Pinpoint the cell where the given text exists, returning its [x, y] midpoint coordinate. 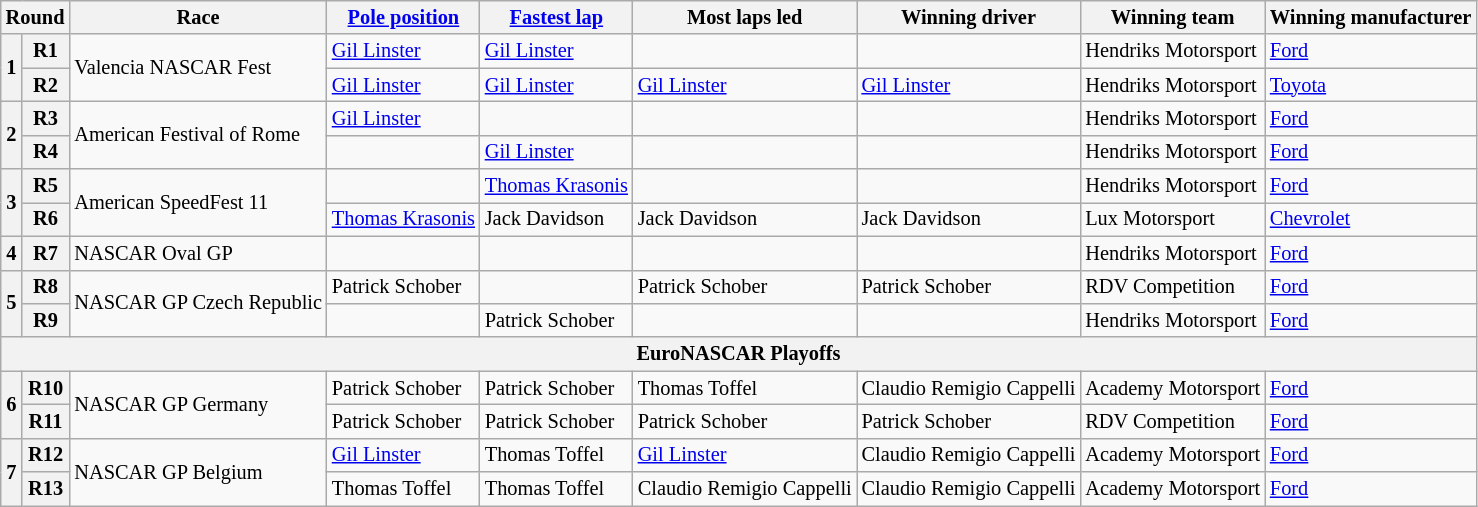
R2 [46, 85]
R11 [46, 421]
R3 [46, 118]
2 [12, 134]
Fastest lap [556, 17]
NASCAR Oval GP [198, 253]
7 [12, 472]
6 [12, 404]
American SpeedFest 11 [198, 202]
R12 [46, 455]
Round [36, 17]
EuroNASCAR Playoffs [738, 354]
Toyota [1370, 85]
Chevrolet [1370, 219]
R1 [46, 51]
R10 [46, 388]
NASCAR GP Belgium [198, 472]
Winning manufacturer [1370, 17]
3 [12, 202]
R4 [46, 152]
Winning driver [969, 17]
Most laps led [745, 17]
5 [12, 304]
4 [12, 253]
Pole position [404, 17]
Winning team [1172, 17]
R7 [46, 253]
R6 [46, 219]
NASCAR GP Czech Republic [198, 304]
Lux Motorsport [1172, 219]
Race [198, 17]
R13 [46, 489]
Valencia NASCAR Fest [198, 68]
American Festival of Rome [198, 134]
R5 [46, 186]
R9 [46, 320]
R8 [46, 287]
NASCAR GP Germany [198, 404]
1 [12, 68]
